Locate the cell with the specified text and output its (x, y) center coordinate. 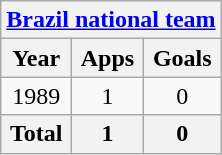
1989 (36, 96)
Year (36, 58)
Total (36, 134)
Apps (108, 58)
Goals (182, 58)
Brazil national team (111, 20)
